Return [X, Y] of the center of cell containing provided text 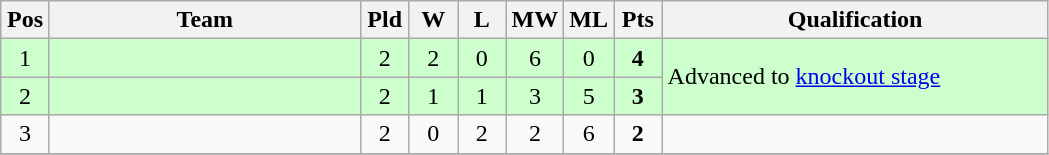
4 [638, 58]
Team [204, 20]
Advanced to knockout stage [855, 77]
L [482, 20]
ML [589, 20]
MW [535, 20]
Qualification [855, 20]
W [434, 20]
Pts [638, 20]
Pld [384, 20]
5 [589, 96]
Pos [26, 20]
